Return (X, Y) of the center of cell containing provided text 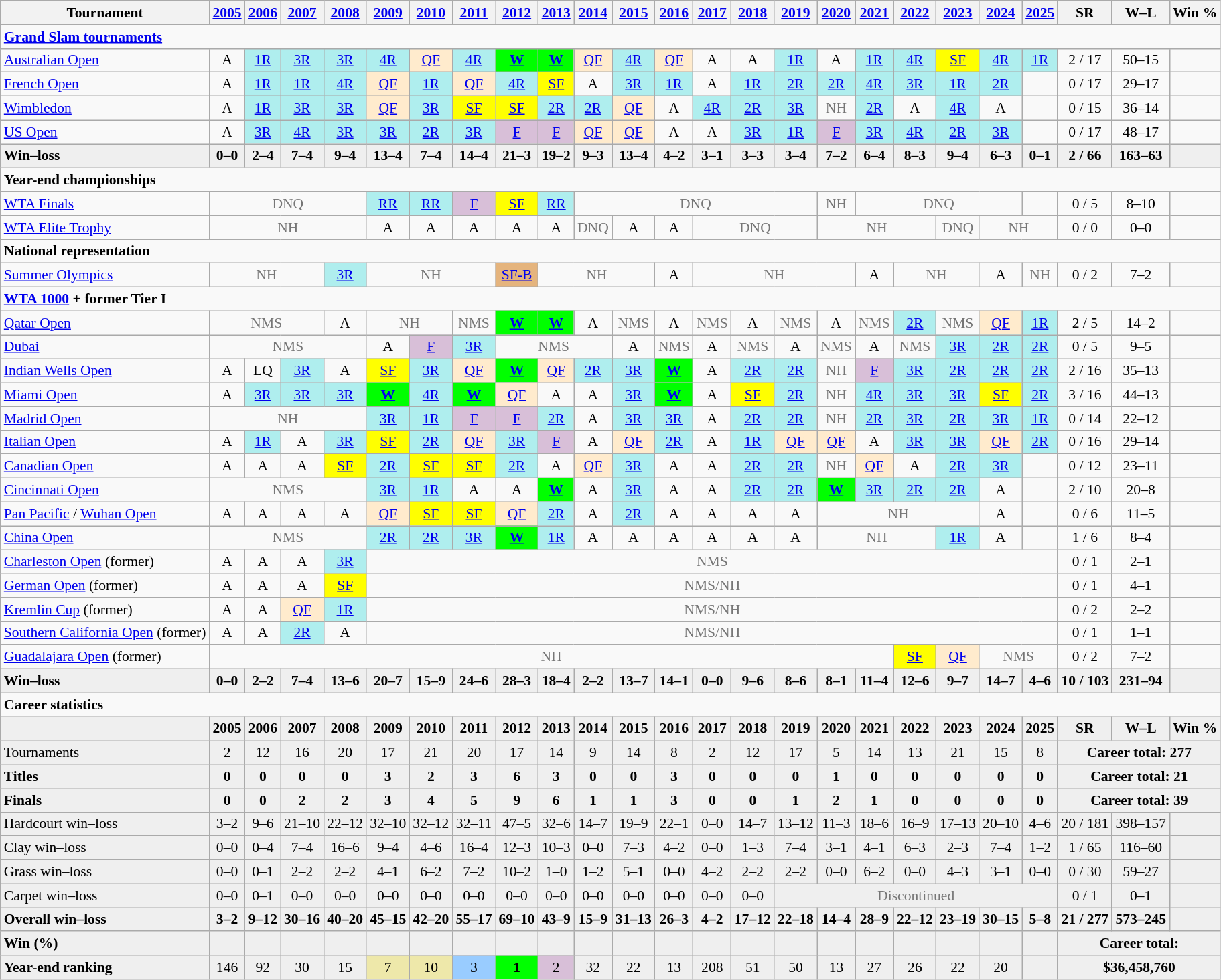
SF-B (517, 275)
17–13 (958, 824)
163–63 (1141, 156)
5–8 (1039, 920)
2 / 66 (1085, 156)
1–1 (1141, 633)
US Open (105, 132)
16–6 (345, 848)
32–6 (556, 824)
16–4 (474, 848)
11–5 (1141, 514)
Discontinued (916, 896)
2 / 16 (1085, 371)
11–4 (875, 681)
WTA Finals (105, 204)
36–14 (1141, 109)
42–20 (431, 920)
Year-end ranking (105, 967)
3 / 16 (1085, 395)
China Open (105, 538)
1–3 (753, 848)
LQ (263, 371)
20–7 (388, 681)
13–12 (796, 824)
Career statistics (611, 705)
Grass win–loss (105, 872)
Pan Pacific / Wuhan Open (105, 514)
16–9 (915, 824)
4 (431, 800)
23–19 (958, 920)
0–4 (263, 848)
24–6 (474, 681)
14–2 (1141, 323)
5–1 (634, 872)
48–17 (1141, 132)
19–2 (556, 156)
11–3 (836, 824)
23–11 (1141, 466)
Indian Wells Open (105, 371)
208 (713, 967)
32–12 (431, 824)
0 / 0 (1085, 228)
21–3 (517, 156)
2–3 (958, 848)
16 (302, 753)
Carpet win–loss (105, 896)
28–9 (875, 920)
13–7 (634, 681)
2 / 5 (1085, 323)
17–12 (753, 920)
2 / 17 (1085, 60)
Career total: 277 (1139, 753)
55–17 (474, 920)
8–10 (1141, 204)
Summer Olympics (105, 275)
Tournament (105, 13)
4–3 (958, 872)
9–3 (593, 156)
50–15 (1141, 60)
3–4 (796, 156)
116–60 (1141, 848)
Australian Open (105, 60)
Guadalajara Open (former) (105, 657)
50 (796, 967)
7 (388, 967)
Finals (105, 800)
20 / 181 (1085, 824)
31–13 (634, 920)
20–10 (1001, 824)
22–18 (796, 920)
3–3 (753, 156)
32–11 (474, 824)
1–0 (556, 872)
Career total: (1139, 944)
Dubai (105, 347)
146 (226, 967)
Qatar Open (105, 323)
2–4 (263, 156)
0 / 6 (1085, 514)
26–3 (674, 920)
Overall win–loss (105, 920)
14–1 (674, 681)
32 (593, 967)
0 / 16 (1085, 442)
51 (753, 967)
30–15 (1001, 920)
9–12 (263, 920)
10 / 103 (1085, 681)
35–13 (1141, 371)
German Open (former) (105, 585)
Charleston Open (former) (105, 562)
12–3 (517, 848)
13–6 (345, 681)
2–1 (1141, 562)
32–10 (388, 824)
9–7 (958, 681)
43–9 (556, 920)
0 / 30 (1085, 872)
30 (302, 967)
20–8 (1141, 490)
Southern California Open (former) (105, 633)
Tournaments (105, 753)
21 / 277 (1085, 920)
10–2 (517, 872)
Career total: 39 (1139, 800)
Career total: 21 (1139, 776)
40–20 (345, 920)
Madrid Open (105, 419)
45–15 (388, 920)
Year-end championships (611, 180)
29–17 (1141, 84)
Clay win–loss (105, 848)
Canadian Open (105, 466)
10–3 (556, 848)
21–10 (302, 824)
2 / 10 (1085, 490)
8–4 (1141, 538)
0 / 14 (1085, 419)
28–3 (517, 681)
Miami Open (105, 395)
29–14 (1141, 442)
Wimbledon (105, 109)
26 (915, 967)
8–1 (836, 681)
30–16 (302, 920)
1 / 6 (1085, 538)
6–4 (875, 156)
69–10 (517, 920)
398–157 (1141, 824)
0 / 15 (1085, 109)
44–13 (1141, 395)
8–3 (915, 156)
1 / 65 (1085, 848)
WTA Elite Trophy (105, 228)
National representation (611, 251)
10 (431, 967)
Win (%) (105, 944)
Titles (105, 776)
18–6 (875, 824)
Hardcourt win–loss (105, 824)
92 (263, 967)
27 (875, 967)
19–9 (634, 824)
59–27 (1141, 872)
231–94 (1141, 681)
573–245 (1141, 920)
0 / 12 (1085, 466)
22–1 (674, 824)
WTA 1000 + former Tier I (611, 299)
12–6 (915, 681)
Italian Open (105, 442)
$36,458,760 (1139, 967)
8–6 (796, 681)
7–3 (634, 848)
Kremlin Cup (former) (105, 610)
47–5 (517, 824)
Cincinnati Open (105, 490)
French Open (105, 84)
Grand Slam tournaments (611, 37)
18–4 (556, 681)
9–5 (1141, 347)
